Identify which cell holds the provided text, then report its [X, Y] central coordinate. 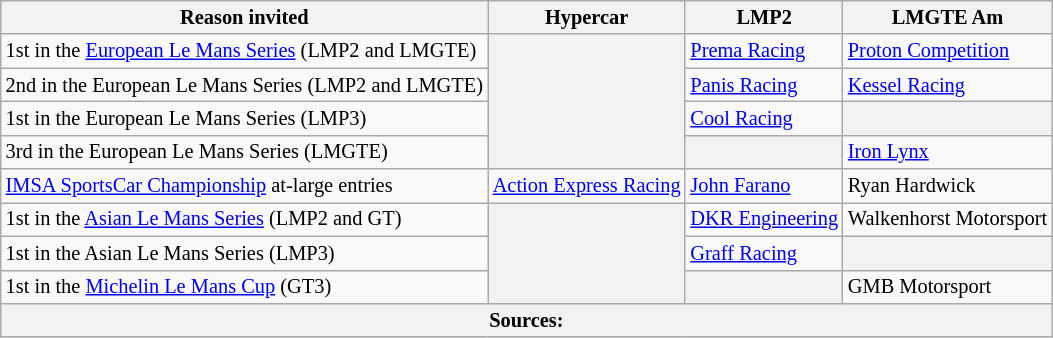
1st in the Michelin Le Mans Cup (GT3) [244, 287]
Prema Racing [764, 51]
IMSA SportsCar Championship at-large entries [244, 186]
John Farano [764, 186]
LMGTE Am [948, 17]
Walkenhorst Motorsport [948, 219]
GMB Motorsport [948, 287]
Action Express Racing [587, 186]
Graff Racing [764, 253]
Panis Racing [764, 85]
2nd in the European Le Mans Series (LMP2 and LMGTE) [244, 85]
1st in the Asian Le Mans Series (LMP2 and GT) [244, 219]
Proton Competition [948, 51]
1st in the European Le Mans Series (LMP3) [244, 118]
3rd in the European Le Mans Series (LMGTE) [244, 152]
Hypercar [587, 17]
Reason invited [244, 17]
LMP2 [764, 17]
Cool Racing [764, 118]
1st in the Asian Le Mans Series (LMP3) [244, 253]
1st in the European Le Mans Series (LMP2 and LMGTE) [244, 51]
DKR Engineering [764, 219]
Ryan Hardwick [948, 186]
Kessel Racing [948, 85]
Iron Lynx [948, 152]
Sources: [526, 320]
